From the cell containing the given text, extract its center point as [X, Y] coordinate. 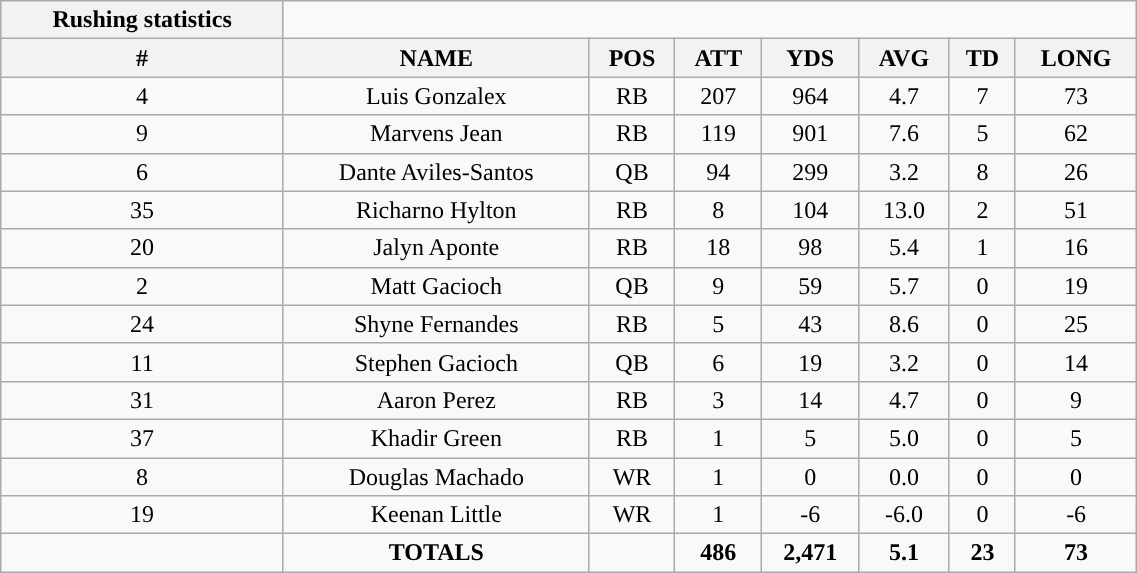
Shyne Fernandes [436, 324]
37 [142, 438]
24 [142, 324]
207 [718, 96]
POS [632, 58]
0.0 [904, 477]
11 [142, 362]
35 [142, 210]
TOTALS [436, 553]
104 [810, 210]
98 [810, 248]
4 [142, 96]
119 [718, 134]
51 [1076, 210]
3 [718, 400]
7 [982, 96]
20 [142, 248]
Keenan Little [436, 515]
486 [718, 553]
23 [982, 553]
43 [810, 324]
16 [1076, 248]
964 [810, 96]
Dante Aviles-Santos [436, 172]
18 [718, 248]
Aaron Perez [436, 400]
Luis Gonzalex [436, 96]
5.4 [904, 248]
ATT [718, 58]
25 [1076, 324]
62 [1076, 134]
TD [982, 58]
AVG [904, 58]
Douglas Machado [436, 477]
5.7 [904, 286]
5.0 [904, 438]
NAME [436, 58]
94 [718, 172]
8.6 [904, 324]
Richarno Hylton [436, 210]
Marvens Jean [436, 134]
26 [1076, 172]
Rushing statistics [142, 20]
YDS [810, 58]
LONG [1076, 58]
7.6 [904, 134]
Jalyn Aponte [436, 248]
5.1 [904, 553]
901 [810, 134]
59 [810, 286]
Matt Gacioch [436, 286]
Khadir Green [436, 438]
-6.0 [904, 515]
13.0 [904, 210]
Stephen Gacioch [436, 362]
2,471 [810, 553]
31 [142, 400]
299 [810, 172]
# [142, 58]
